Return the [x, y] coordinate for the center point of the cell that contains the specified text.  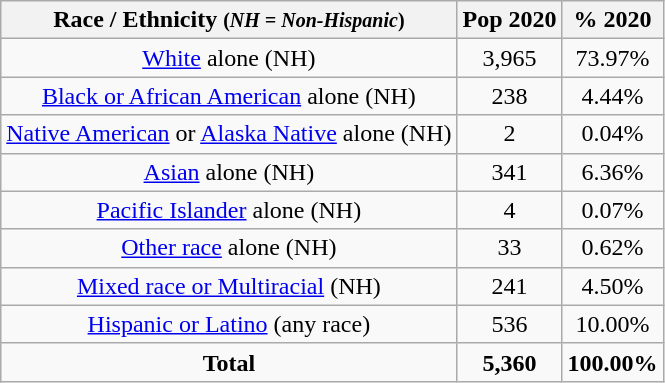
Pacific Islander alone (NH) [229, 210]
Native American or Alaska Native alone (NH) [229, 134]
3,965 [510, 58]
Race / Ethnicity (NH = Non-Hispanic) [229, 20]
4.44% [612, 96]
0.04% [612, 134]
Hispanic or Latino (any race) [229, 324]
10.00% [612, 324]
White alone (NH) [229, 58]
Mixed race or Multiracial (NH) [229, 286]
% 2020 [612, 20]
4 [510, 210]
2 [510, 134]
238 [510, 96]
4.50% [612, 286]
Pop 2020 [510, 20]
241 [510, 286]
5,360 [510, 362]
341 [510, 172]
73.97% [612, 58]
6.36% [612, 172]
0.62% [612, 248]
100.00% [612, 362]
0.07% [612, 210]
Other race alone (NH) [229, 248]
33 [510, 248]
Black or African American alone (NH) [229, 96]
536 [510, 324]
Asian alone (NH) [229, 172]
Total [229, 362]
